Output the [X, Y] coordinate of the center of the cell containing the given text.  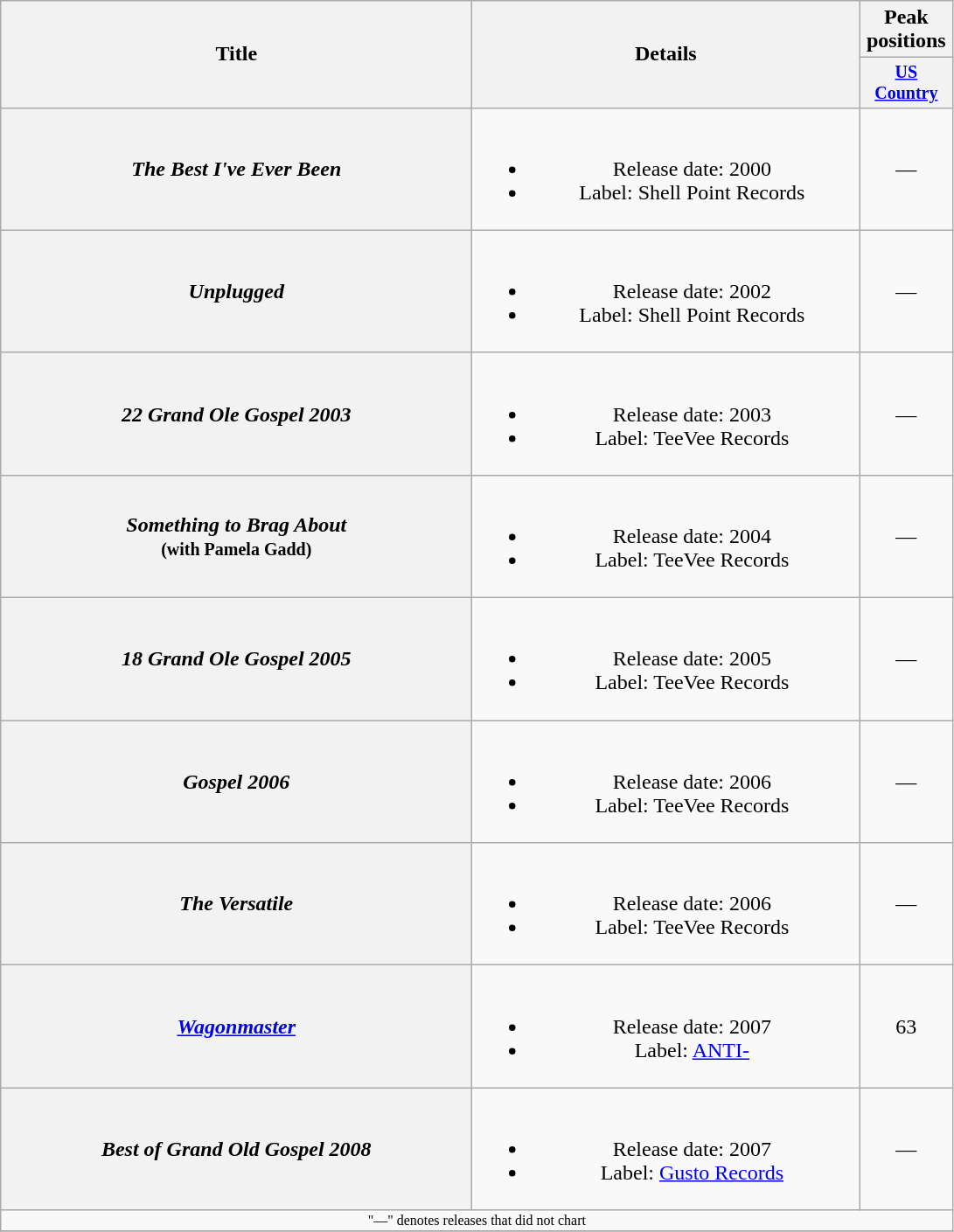
Release date: 2005Label: TeeVee Records [666, 659]
Unplugged [236, 291]
Details [666, 54]
The Versatile [236, 904]
Release date: 2002Label: Shell Point Records [666, 291]
Title [236, 54]
63 [906, 1027]
Peak positions [906, 30]
22 Grand Ole Gospel 2003 [236, 414]
18 Grand Ole Gospel 2005 [236, 659]
Gospel 2006 [236, 782]
The Best I've Ever Been [236, 169]
Release date: 2007Label: ANTI- [666, 1027]
Release date: 2000Label: Shell Point Records [666, 169]
Wagonmaster [236, 1027]
Release date: 2007Label: Gusto Records [666, 1149]
Something to Brag About(with Pamela Gadd) [236, 536]
US Country [906, 82]
Release date: 2003Label: TeeVee Records [666, 414]
Best of Grand Old Gospel 2008 [236, 1149]
"—" denotes releases that did not chart [477, 1221]
Release date: 2004Label: TeeVee Records [666, 536]
